Return the [X, Y] coordinate for the center point of the cell that contains the specified text.  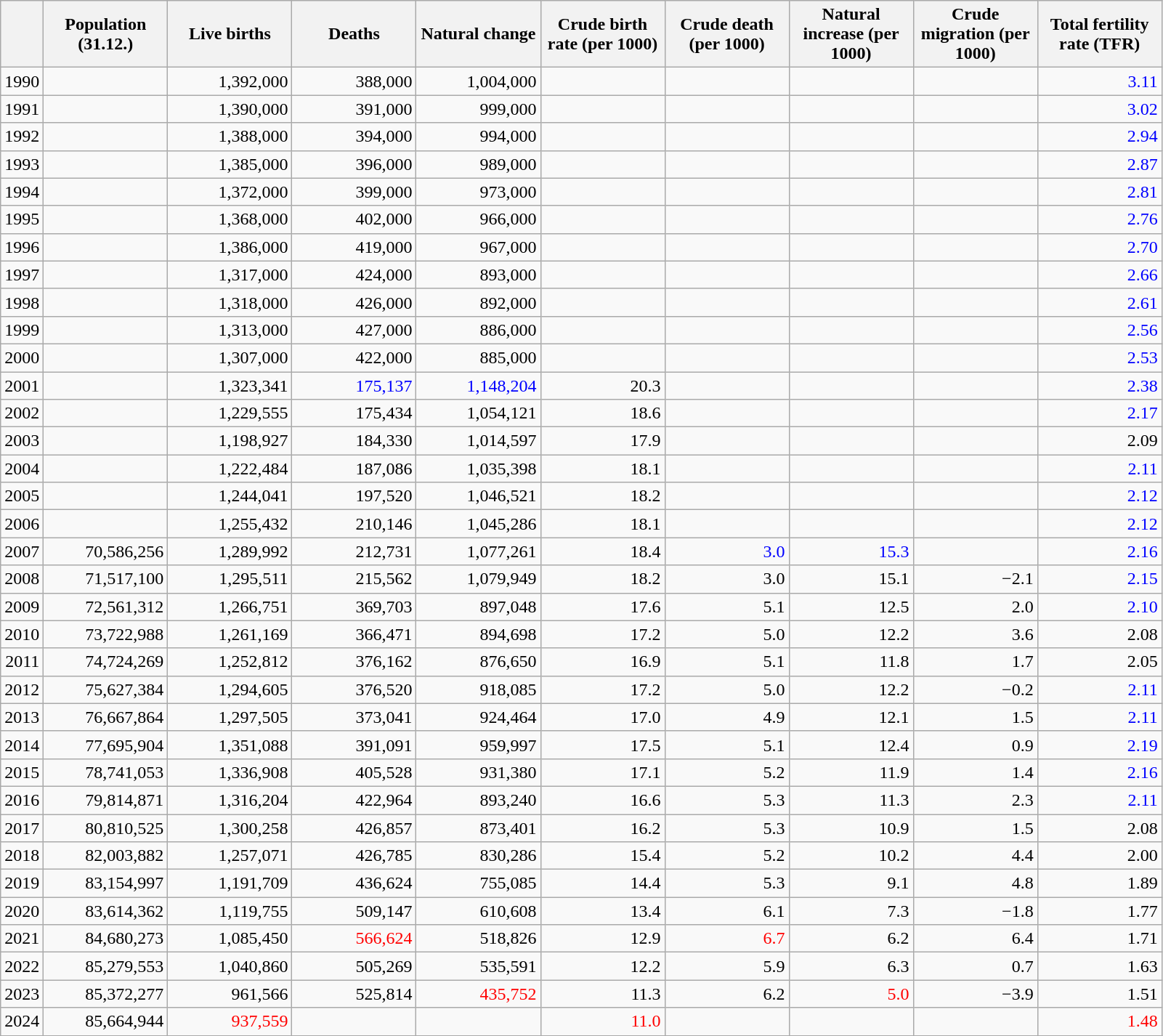
1.71 [1100, 939]
12.9 [603, 939]
1,388,000 [230, 137]
Total fertility rate (TFR) [1100, 34]
2.53 [1100, 357]
71,517,100 [106, 579]
424,000 [354, 275]
427,000 [354, 330]
12.5 [851, 607]
2002 [22, 413]
1,191,709 [230, 883]
2007 [22, 551]
1995 [22, 219]
16.6 [603, 800]
2011 [22, 662]
210,146 [354, 524]
79,814,871 [106, 800]
369,703 [354, 607]
215,562 [354, 579]
402,000 [354, 219]
6.4 [975, 939]
2016 [22, 800]
Deaths [354, 34]
886,000 [478, 330]
918,085 [478, 689]
937,559 [230, 1021]
4.9 [726, 717]
−2.1 [975, 579]
1,046,521 [478, 496]
509,147 [354, 911]
77,695,904 [106, 745]
2005 [22, 496]
830,286 [478, 856]
197,520 [354, 496]
897,048 [478, 607]
2.05 [1100, 662]
1,297,505 [230, 717]
1.63 [1100, 966]
376,162 [354, 662]
399,000 [354, 192]
1,077,261 [478, 551]
376,520 [354, 689]
78,741,053 [106, 772]
17.1 [603, 772]
1,035,398 [478, 469]
994,000 [478, 137]
76,667,864 [106, 717]
16.2 [603, 827]
1,229,555 [230, 413]
405,528 [354, 772]
4.4 [975, 856]
2.70 [1100, 247]
1.4 [975, 772]
1993 [22, 164]
1990 [22, 81]
426,000 [354, 302]
17.0 [603, 717]
2023 [22, 994]
892,000 [478, 302]
436,624 [354, 883]
422,964 [354, 800]
1.89 [1100, 883]
924,464 [478, 717]
9.1 [851, 883]
2013 [22, 717]
2024 [22, 1021]
388,000 [354, 81]
15.3 [851, 551]
2022 [22, 966]
2.56 [1100, 330]
3.6 [975, 634]
1,198,927 [230, 441]
1,289,992 [230, 551]
610,608 [478, 911]
−1.8 [975, 911]
2.38 [1100, 386]
1,222,484 [230, 469]
Crude birth rate (per 1000) [603, 34]
1,040,860 [230, 966]
15.1 [851, 579]
1,385,000 [230, 164]
16.9 [603, 662]
1,255,432 [230, 524]
2003 [22, 441]
1,336,908 [230, 772]
967,000 [478, 247]
Crude migration (per 1000) [975, 34]
1,295,511 [230, 579]
1,045,286 [478, 524]
10.2 [851, 856]
1,300,258 [230, 827]
1.48 [1100, 1021]
999,000 [478, 109]
2.76 [1100, 219]
391,000 [354, 109]
Population (31.12.) [106, 34]
Natural increase (per 1000) [851, 34]
373,041 [354, 717]
20.3 [603, 386]
1996 [22, 247]
966,000 [478, 219]
518,826 [478, 939]
83,154,997 [106, 883]
6.1 [726, 911]
−3.9 [975, 994]
755,085 [478, 883]
1.77 [1100, 911]
419,000 [354, 247]
1,266,751 [230, 607]
1,004,000 [478, 81]
435,752 [478, 994]
18.6 [603, 413]
893,000 [478, 275]
1,054,121 [478, 413]
2009 [22, 607]
2008 [22, 579]
13.4 [603, 911]
1,323,341 [230, 386]
1,351,088 [230, 745]
212,731 [354, 551]
11.0 [603, 1021]
1994 [22, 192]
1,252,812 [230, 662]
1,014,597 [478, 441]
3.11 [1100, 81]
1998 [22, 302]
2.66 [1100, 275]
0.9 [975, 745]
Natural change [478, 34]
1.51 [1100, 994]
2001 [22, 386]
1992 [22, 137]
973,000 [478, 192]
2019 [22, 883]
1,318,000 [230, 302]
85,372,277 [106, 994]
931,380 [478, 772]
2010 [22, 634]
2.61 [1100, 302]
2012 [22, 689]
893,240 [478, 800]
391,091 [354, 745]
426,857 [354, 827]
1,119,755 [230, 911]
2.17 [1100, 413]
1,257,071 [230, 856]
1,317,000 [230, 275]
961,566 [230, 994]
84,680,273 [106, 939]
75,627,384 [106, 689]
396,000 [354, 164]
1997 [22, 275]
885,000 [478, 357]
85,664,944 [106, 1021]
1,307,000 [230, 357]
6.3 [851, 966]
2.15 [1100, 579]
17.9 [603, 441]
0.7 [975, 966]
12.4 [851, 745]
1,261,169 [230, 634]
2.3 [975, 800]
2021 [22, 939]
1,079,949 [478, 579]
184,330 [354, 441]
175,137 [354, 386]
1991 [22, 109]
1,390,000 [230, 109]
2014 [22, 745]
873,401 [478, 827]
2.81 [1100, 192]
2.19 [1100, 745]
2020 [22, 911]
2004 [22, 469]
2.94 [1100, 137]
14.4 [603, 883]
394,000 [354, 137]
2017 [22, 827]
Live births [230, 34]
Crude death (per 1000) [726, 34]
1999 [22, 330]
11.9 [851, 772]
12.1 [851, 717]
4.8 [975, 883]
1,392,000 [230, 81]
535,591 [478, 966]
175,434 [354, 413]
11.8 [851, 662]
1,368,000 [230, 219]
1,294,605 [230, 689]
2.10 [1100, 607]
2.09 [1100, 441]
2.87 [1100, 164]
5.9 [726, 966]
2006 [22, 524]
73,722,988 [106, 634]
1,386,000 [230, 247]
18.4 [603, 551]
80,810,525 [106, 827]
1,148,204 [478, 386]
17.5 [603, 745]
2.0 [975, 607]
10.9 [851, 827]
72,561,312 [106, 607]
17.6 [603, 607]
74,724,269 [106, 662]
366,471 [354, 634]
82,003,882 [106, 856]
426,785 [354, 856]
1,244,041 [230, 496]
85,279,553 [106, 966]
1,085,450 [230, 939]
876,650 [478, 662]
894,698 [478, 634]
422,000 [354, 357]
959,997 [478, 745]
505,269 [354, 966]
−0.2 [975, 689]
1.7 [975, 662]
187,086 [354, 469]
989,000 [478, 164]
15.4 [603, 856]
70,586,256 [106, 551]
2.00 [1100, 856]
1,313,000 [230, 330]
2000 [22, 357]
1,372,000 [230, 192]
83,614,362 [106, 911]
6.7 [726, 939]
525,814 [354, 994]
1,316,204 [230, 800]
3.02 [1100, 109]
2018 [22, 856]
2015 [22, 772]
7.3 [851, 911]
566,624 [354, 939]
